Scan for the cell matching the given text and deliver its (x, y) coordinate at center. 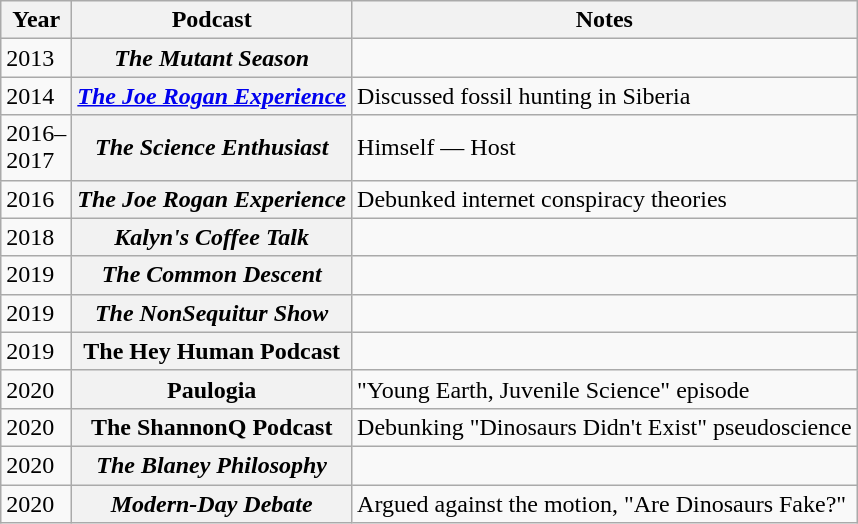
The Mutant Season (212, 58)
Paulogia (212, 389)
Year (36, 20)
2013 (36, 58)
Podcast (212, 20)
Argued against the motion, "Are Dinosaurs Fake?" (605, 503)
Himself — Host (605, 148)
2016–2017 (36, 148)
Debunking "Dinosaurs Didn't Exist" pseudoscience (605, 427)
2016 (36, 199)
The NonSequitur Show (212, 313)
Discussed fossil hunting in Siberia (605, 96)
2018 (36, 237)
Notes (605, 20)
Modern-Day Debate (212, 503)
"Young Earth, Juvenile Science" episode (605, 389)
The Hey Human Podcast (212, 351)
The ShannonQ Podcast (212, 427)
2014 (36, 96)
Kalyn's Coffee Talk (212, 237)
The Blaney Philosophy (212, 465)
The Science Enthusiast (212, 148)
The Common Descent (212, 275)
Debunked internet conspiracy theories (605, 199)
